For the text-containing cell, return its midpoint in (X, Y) coordinate format. 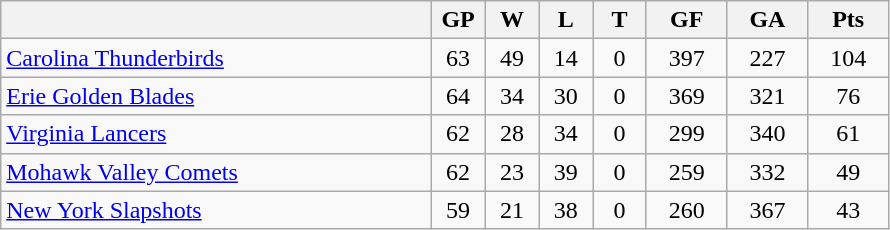
367 (768, 210)
New York Slapshots (216, 210)
64 (458, 96)
W (512, 20)
28 (512, 134)
Erie Golden Blades (216, 96)
23 (512, 172)
59 (458, 210)
Carolina Thunderbirds (216, 58)
340 (768, 134)
21 (512, 210)
GA (768, 20)
369 (686, 96)
GP (458, 20)
14 (566, 58)
321 (768, 96)
227 (768, 58)
63 (458, 58)
Pts (848, 20)
332 (768, 172)
299 (686, 134)
76 (848, 96)
L (566, 20)
30 (566, 96)
104 (848, 58)
GF (686, 20)
260 (686, 210)
Mohawk Valley Comets (216, 172)
61 (848, 134)
259 (686, 172)
39 (566, 172)
43 (848, 210)
397 (686, 58)
Virginia Lancers (216, 134)
T (620, 20)
38 (566, 210)
